Locate the cell with the specified text and output its (x, y) center coordinate. 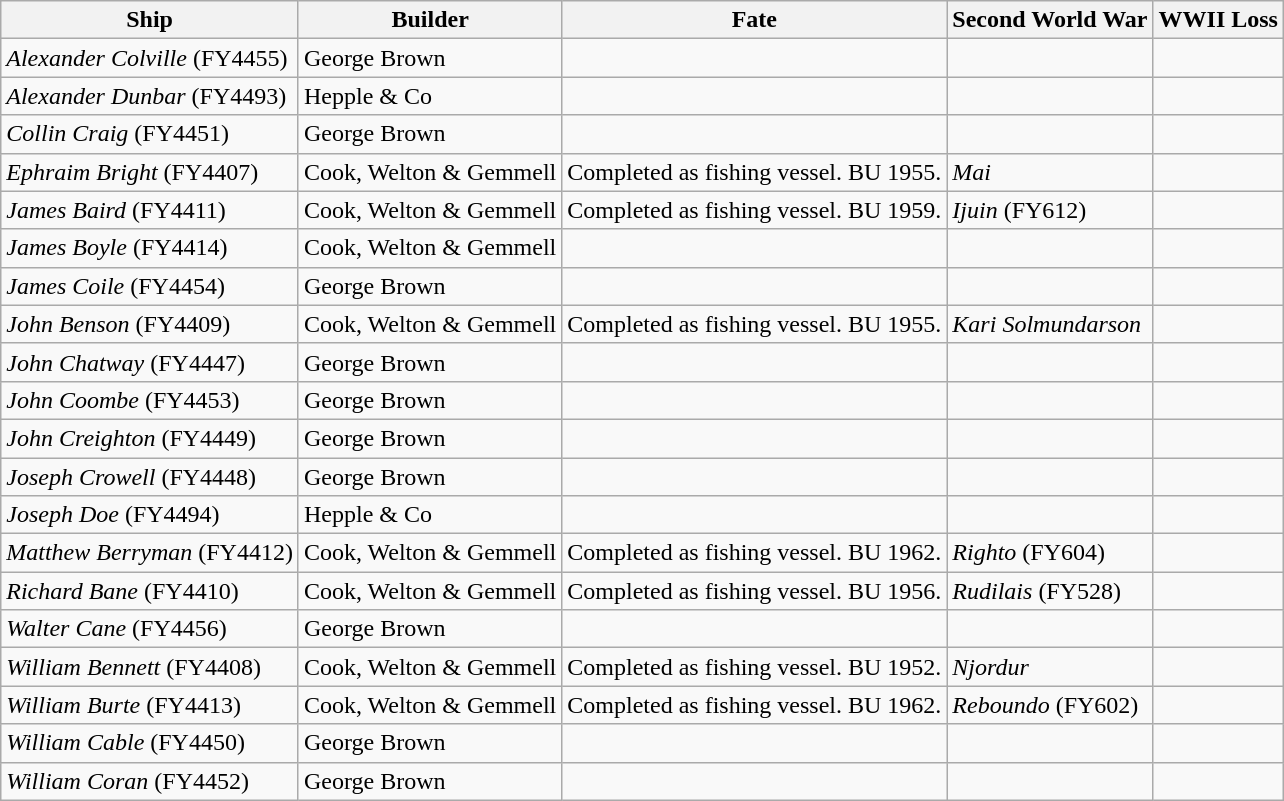
Builder (430, 20)
Mai (1050, 172)
John Benson (FY4409) (150, 324)
James Boyle (FY4414) (150, 248)
Ijuin (FY612) (1050, 210)
Rudilais (FY528) (1050, 591)
Second World War (1050, 20)
WWII Loss (1218, 20)
William Bennett (FY4408) (150, 667)
Reboundo (FY602) (1050, 705)
Matthew Berryman (FY4412) (150, 553)
Ship (150, 20)
James Baird (FY4411) (150, 210)
John Creighton (FY4449) (150, 438)
Completed as fishing vessel. BU 1956. (754, 591)
John Chatway (FY4447) (150, 362)
Collin Craig (FY4451) (150, 134)
Alexander Dunbar (FY4493) (150, 96)
Righto (FY604) (1050, 553)
Njordur (1050, 667)
Completed as fishing vessel. BU 1959. (754, 210)
Kari Solmundarson (1050, 324)
Ephraim Bright (FY4407) (150, 172)
James Coile (FY4454) (150, 286)
Joseph Crowell (FY4448) (150, 477)
Alexander Colville (FY4455) (150, 58)
Fate (754, 20)
William Burte (FY4413) (150, 705)
Completed as fishing vessel. BU 1952. (754, 667)
William Coran (FY4452) (150, 781)
John Coombe (FY4453) (150, 400)
Walter Cane (FY4456) (150, 629)
William Cable (FY4450) (150, 743)
Joseph Doe (FY4494) (150, 515)
Richard Bane (FY4410) (150, 591)
